Pinpoint the cell where the given text exists, returning its (X, Y) midpoint coordinate. 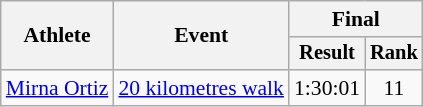
Event (201, 36)
Final (356, 19)
Result (327, 54)
11 (394, 88)
Mirna Ortiz (58, 88)
Rank (394, 54)
20 kilometres walk (201, 88)
Athlete (58, 36)
1:30:01 (327, 88)
